Provide the [x, y] coordinate of the cell's center where the given text is located.  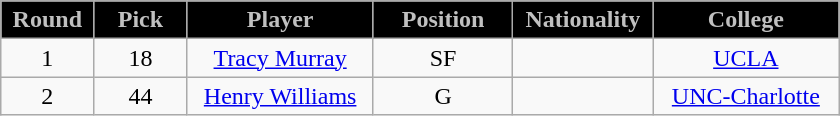
Position [443, 20]
UCLA [746, 58]
1 [48, 58]
SF [443, 58]
Nationality [583, 20]
Henry Williams [280, 96]
UNC-Charlotte [746, 96]
44 [140, 96]
Player [280, 20]
2 [48, 96]
18 [140, 58]
Tracy Murray [280, 58]
Pick [140, 20]
College [746, 20]
Round [48, 20]
G [443, 96]
